Provide the [x, y] coordinate of the cell's center where the given text is located.  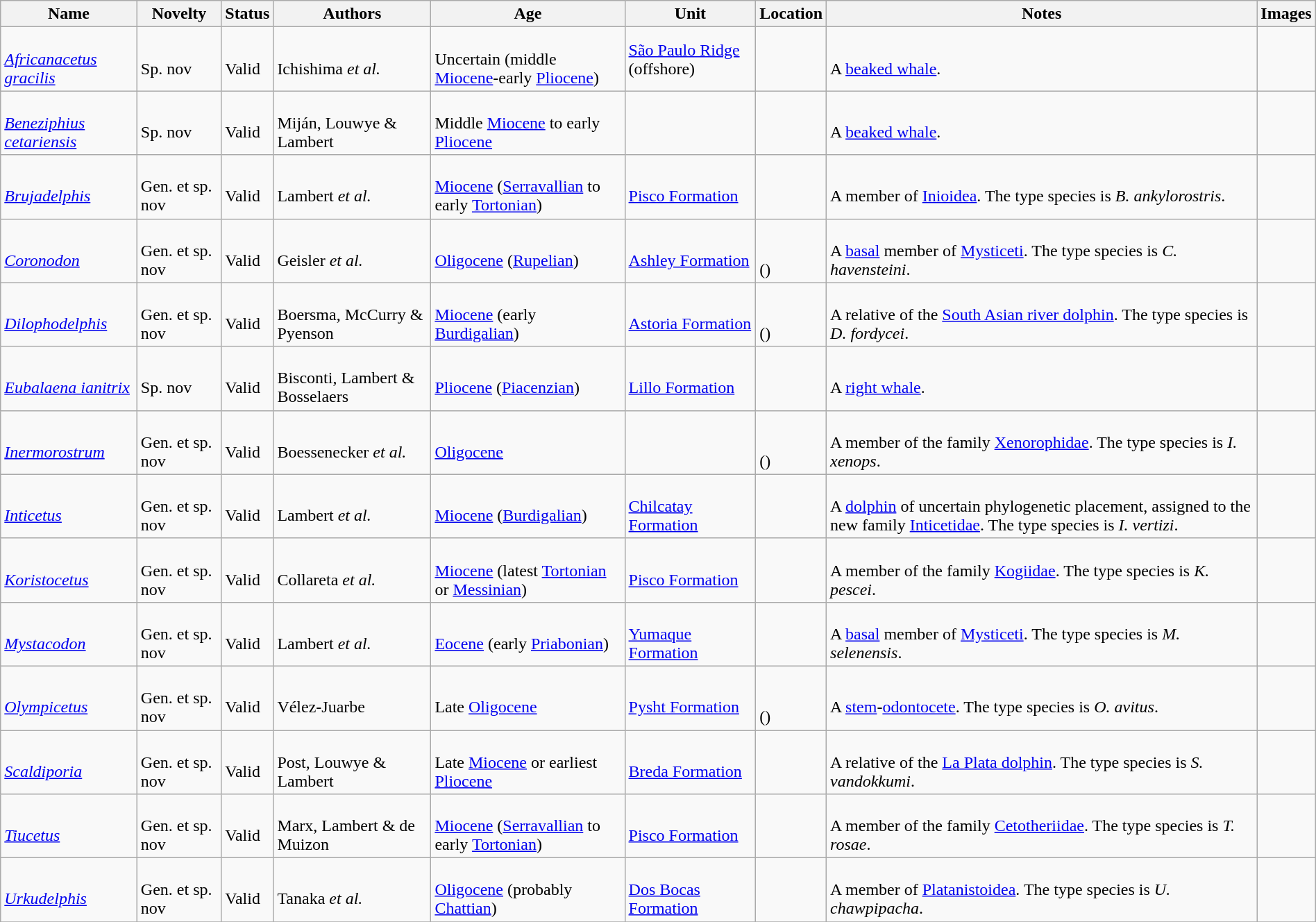
Name [69, 14]
A basal member of Mysticeti. The type species is C. havensteini. [1042, 251]
Status [247, 14]
Boessenecker et al. [353, 442]
Pliocene (Piacenzian) [528, 378]
Brujadelphis [69, 187]
Inermorostrum [69, 442]
A basal member of Mysticeti. The type species is M. selenensis. [1042, 634]
Lillo Formation [690, 378]
Middle Miocene to early Pliocene [528, 123]
Location [791, 14]
Breda Formation [690, 762]
A relative of the South Asian river dolphin. The type species is D. fordycei. [1042, 315]
Miocene (Burdigalian) [528, 506]
Tiucetus [69, 826]
A member of Inioidea. The type species is B. ankylorostris. [1042, 187]
A right whale. [1042, 378]
Mystacodon [69, 634]
Oligocene (probably Chattian) [528, 890]
Yumaque Formation [690, 634]
Age [528, 14]
Tanaka et al. [353, 890]
Vélez-Juarbe [353, 698]
A relative of the La Plata dolphin. The type species is S. vandokkumi. [1042, 762]
A member of the family Cetotheriidae. The type species is T. rosae. [1042, 826]
Late Miocene or earliest Pliocene [528, 762]
Novelty [179, 14]
Notes [1042, 14]
Olympicetus [69, 698]
Collareta et al. [353, 570]
A dolphin of uncertain phylogenetic placement, assigned to the new family Inticetidae. The type species is I. vertizi. [1042, 506]
Marx, Lambert & de Muizon [353, 826]
Ichishima et al. [353, 59]
Post, Louwye & Lambert [353, 762]
Africanacetus gracilis [69, 59]
Uncertain (middle Miocene-early Pliocene) [528, 59]
Chilcatay Formation [690, 506]
Dos Bocas Formation [690, 890]
A member of the family Kogiidae. The type species is K. pescei. [1042, 570]
A stem-odontocete. The type species is O. avitus. [1042, 698]
Eocene (early Priabonian) [528, 634]
São Paulo Ridge (offshore) [690, 59]
Boersma, McCurry & Pyenson [353, 315]
Eubalaena ianitrix [69, 378]
Authors [353, 14]
Inticetus [69, 506]
Urkudelphis [69, 890]
Images [1286, 14]
Scaldiporia [69, 762]
Oligocene (Rupelian) [528, 251]
Ashley Formation [690, 251]
Pysht Formation [690, 698]
Unit [690, 14]
A member of the family Xenorophidae. The type species is I. xenops. [1042, 442]
Coronodon [69, 251]
Astoria Formation [690, 315]
Dilophodelphis [69, 315]
Koristocetus [69, 570]
Miocene (early Burdigalian) [528, 315]
Miján, Louwye & Lambert [353, 123]
Miocene (latest Tortonian or Messinian) [528, 570]
Geisler et al. [353, 251]
A member of Platanistoidea. The type species is U. chawpipacha. [1042, 890]
Oligocene [528, 442]
Bisconti, Lambert & Bosselaers [353, 378]
Late Oligocene [528, 698]
Beneziphius cetariensis [69, 123]
